Find where the given text appears and provide that cell's center as [X, Y] coordinate. 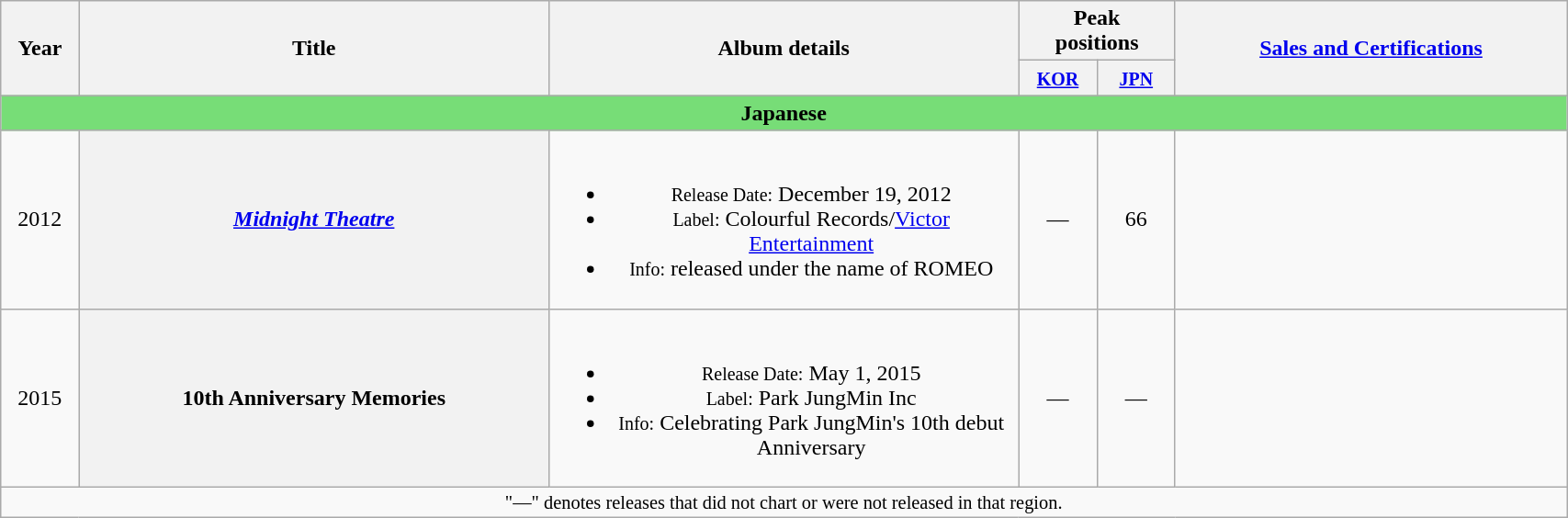
Release Date: December 19, 2012Label: Colourful Records/Victor EntertainmentInfo: released under the name of ROMEO [783, 220]
"—" denotes releases that did not chart or were not released in that region. [784, 502]
Sales and Certifications [1371, 48]
Japanese [784, 113]
10th Anniversary Memories [314, 398]
Peakpositions [1097, 31]
Midnight Theatre [314, 220]
66 [1135, 220]
Album details [783, 48]
2012 [40, 220]
Release Date: May 1, 2015Label: Park JungMin IncInfo: Celebrating Park JungMin's 10th debut Anniversary [783, 398]
2015 [40, 398]
Year [40, 48]
JPN [1135, 78]
KOR [1058, 78]
Title [314, 48]
